Find where the given text appears and provide that cell's center as [X, Y] coordinate. 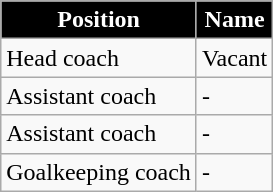
Goalkeeping coach [99, 172]
Head coach [99, 58]
Position [99, 20]
Name [234, 20]
Vacant [234, 58]
